Capture the cell that displays the provided text and extract its [x, y] central coordinate. 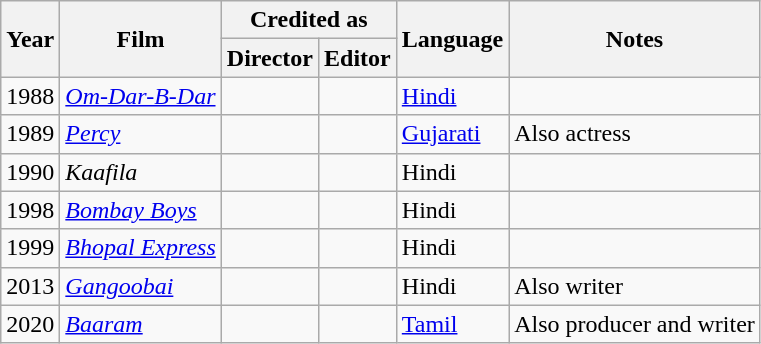
Also writer [635, 286]
Percy [140, 134]
Bhopal Express [140, 248]
Film [140, 39]
1989 [30, 134]
Kaafila [140, 172]
Notes [635, 39]
2013 [30, 286]
Year [30, 39]
1990 [30, 172]
Bombay Boys [140, 210]
2020 [30, 324]
Tamil [452, 324]
Gangoobai [140, 286]
1998 [30, 210]
Baaram [140, 324]
Also actress [635, 134]
1999 [30, 248]
Editor [358, 58]
Gujarati [452, 134]
Director [270, 58]
1988 [30, 96]
Om-Dar-B-Dar [140, 96]
Language [452, 39]
Also producer and writer [635, 324]
Credited as [308, 20]
